Identify which cell holds the provided text, then report its (X, Y) central coordinate. 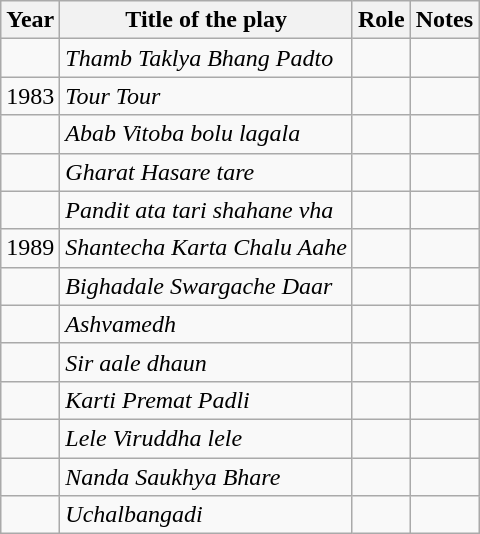
Nanda Saukhya Bhare (206, 477)
Tour Tour (206, 96)
Karti Premat Padli (206, 400)
Notes (444, 20)
Abab Vitoba bolu lagala (206, 134)
1983 (30, 96)
Ashvamedh (206, 324)
Gharat Hasare tare (206, 172)
Title of the play (206, 20)
Pandit ata tari shahane vha (206, 210)
Lele Viruddha lele (206, 438)
Sir aale dhaun (206, 362)
Bighadale Swargache Daar (206, 286)
Thamb Taklya Bhang Padto (206, 58)
Shantecha Karta Chalu Aahe (206, 248)
1989 (30, 248)
Role (381, 20)
Uchalbangadi (206, 515)
Year (30, 20)
